Provide the [X, Y] coordinate of the cell's center where the given text is located.  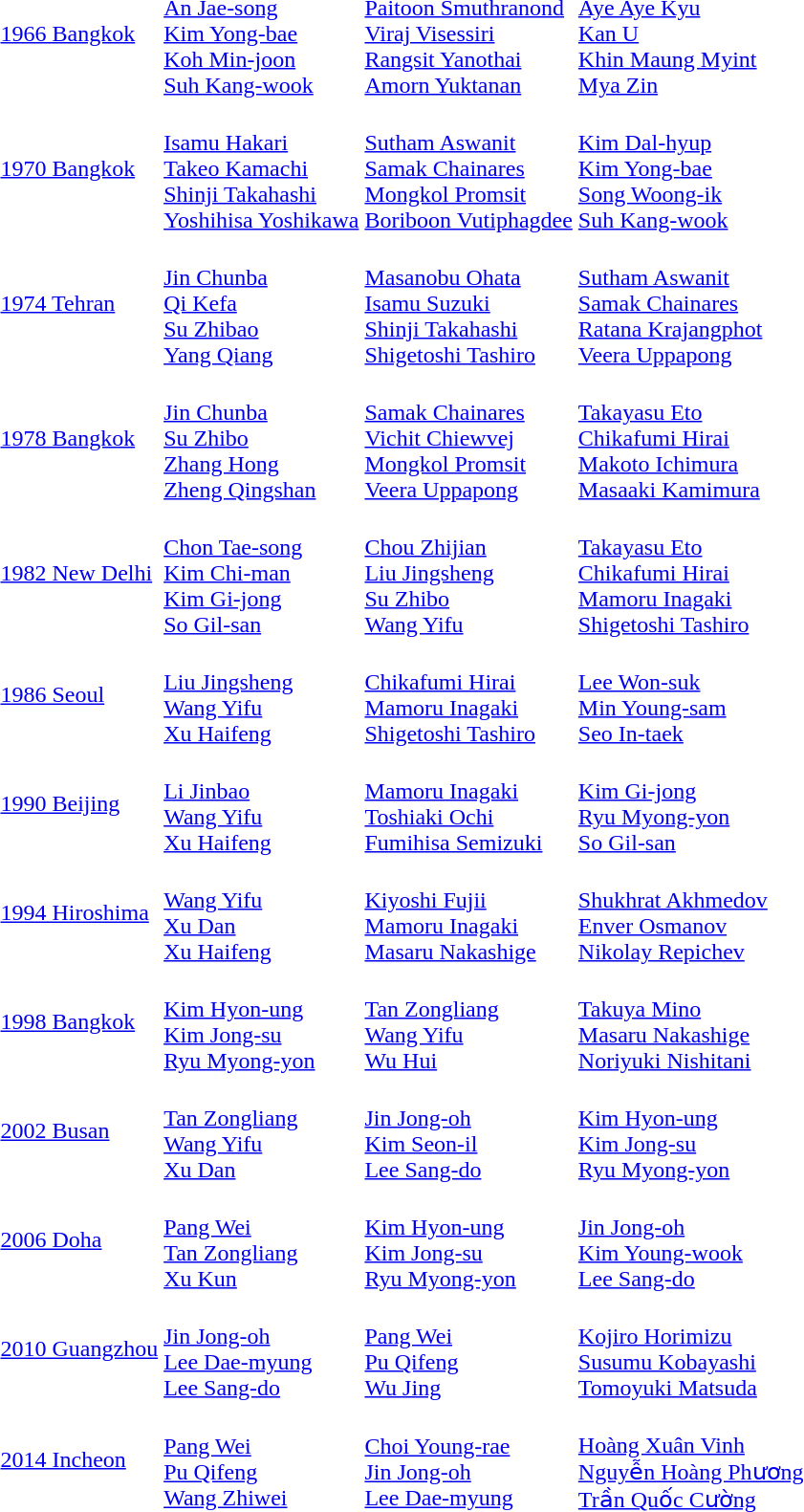
Jin Jong-ohKim Seon-ilLee Sang-do [468, 1130]
Wang YifuXu DanXu Haifeng [262, 912]
Masanobu OhataIsamu SuzukiShinji TakahashiShigetoshi Tashiro [468, 303]
Pang WeiTan ZongliangXu Kun [262, 1239]
Isamu HakariTakeo KamachiShinji TakahashiYoshihisa Yoshikawa [262, 168]
Jin Jong-ohLee Dae-myungLee Sang-do [262, 1348]
Chou ZhijianLiu JingshengSu ZhiboWang Yifu [468, 573]
Samak ChainaresVichit ChiewvejMongkol PromsitVeera Uppapong [468, 438]
Jin ChunbaQi KefaSu ZhibaoYang Qiang [262, 303]
Tan ZongliangWang YifuXu Dan [262, 1130]
Tan ZongliangWang YifuWu Hui [468, 1021]
Jin ChunbaSu ZhiboZhang HongZheng Qingshan [262, 438]
Sutham AswanitSamak ChainaresMongkol PromsitBoriboon Vutiphagdee [468, 168]
Pang WeiPu QifengWu Jing [468, 1348]
Mamoru InagakiToshiaki OchiFumihisa Semizuki [468, 803]
Chikafumi HiraiMamoru InagakiShigetoshi Tashiro [468, 694]
Liu JingshengWang YifuXu Haifeng [262, 694]
Li JinbaoWang YifuXu Haifeng [262, 803]
Kiyoshi FujiiMamoru InagakiMasaru Nakashige [468, 912]
Chon Tae-songKim Chi-manKim Gi-jongSo Gil-san [262, 573]
